Detect which cell encompasses the target text, then output its (x, y) center coordinate. 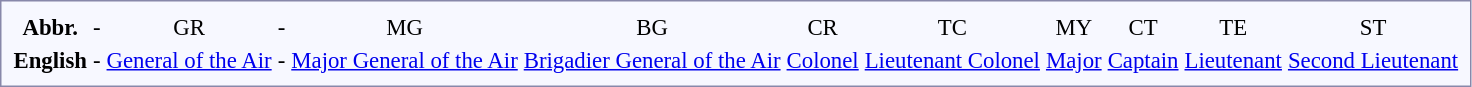
MG (404, 27)
Major (1074, 60)
BG (652, 27)
Lieutenant Colonel (952, 60)
Brigadier General of the Air (652, 60)
CR (822, 27)
Lieutenant (1233, 60)
Captain (1143, 60)
GR (189, 27)
General of the Air (189, 60)
TC (952, 27)
English (50, 60)
ST (1372, 27)
Second Lieutenant (1372, 60)
Colonel (822, 60)
TE (1233, 27)
Major General of the Air (404, 60)
Abbr. (50, 27)
CT (1143, 27)
MY (1074, 27)
